For the text-containing cell, return its midpoint in (x, y) coordinate format. 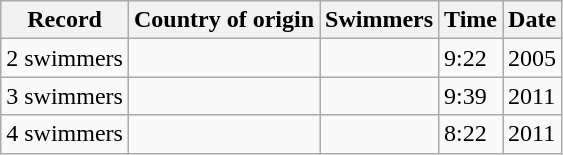
3 swimmers (65, 96)
2005 (532, 58)
Swimmers (380, 20)
Time (471, 20)
Date (532, 20)
9:22 (471, 58)
Country of origin (224, 20)
Record (65, 20)
9:39 (471, 96)
8:22 (471, 134)
4 swimmers (65, 134)
2 swimmers (65, 58)
